Return the [X, Y] coordinate for the center point of the cell that contains the specified text.  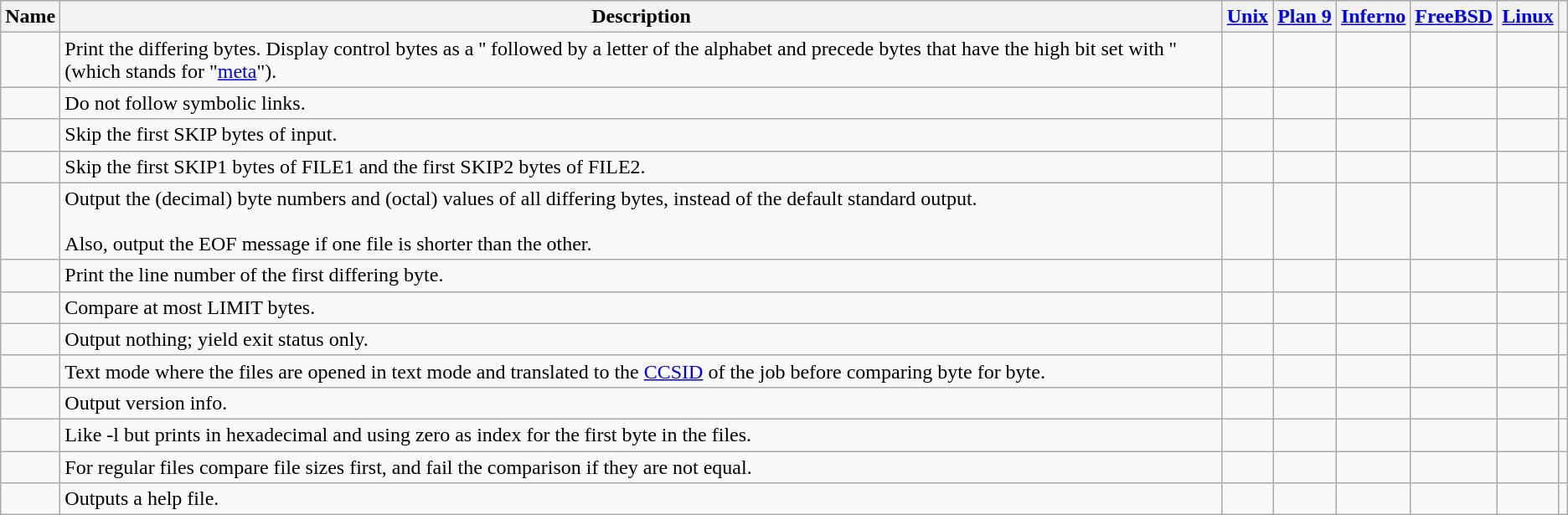
Outputs a help file. [642, 499]
Name [30, 17]
FreeBSD [1454, 17]
Print the line number of the first differing byte. [642, 276]
Compare at most LIMIT bytes. [642, 307]
Skip the first SKIP1 bytes of FILE1 and the first SKIP2 bytes of FILE2. [642, 167]
Output version info. [642, 403]
For regular files compare file sizes first, and fail the comparison if they are not equal. [642, 466]
Do not follow symbolic links. [642, 103]
Inferno [1373, 17]
Plan 9 [1305, 17]
Like -l but prints in hexadecimal and using zero as index for the first byte in the files. [642, 435]
Linux [1528, 17]
Output nothing; yield exit status only. [642, 339]
Skip the first SKIP bytes of input. [642, 135]
Unix [1247, 17]
Description [642, 17]
Text mode where the files are opened in text mode and translated to the CCSID of the job before comparing byte for byte. [642, 371]
